From the cell containing the given text, extract its center point as [X, Y] coordinate. 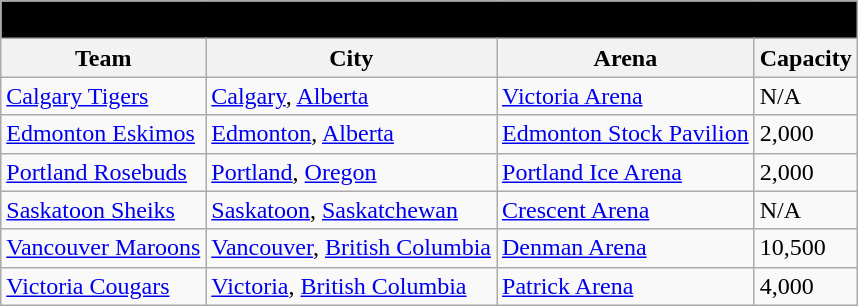
Vancouver Maroons [104, 248]
Calgary, Alberta [352, 96]
Portland, Oregon [352, 172]
Calgary Tigers [104, 96]
Victoria Arena [625, 96]
City [352, 58]
Capacity [806, 58]
Edmonton Stock Pavilion [625, 134]
Edmonton, Alberta [352, 134]
4,000 [806, 286]
Denman Arena [625, 248]
Portland Rosebuds [104, 172]
Portland Ice Arena [625, 172]
1925–26 Western Hockey League [430, 20]
Victoria Cougars [104, 286]
Edmonton Eskimos [104, 134]
Vancouver, British Columbia [352, 248]
Arena [625, 58]
Crescent Arena [625, 210]
Saskatoon Sheiks [104, 210]
Team [104, 58]
Patrick Arena [625, 286]
Saskatoon, Saskatchewan [352, 210]
10,500 [806, 248]
Victoria, British Columbia [352, 286]
